Return [x, y] of the center of cell containing provided text 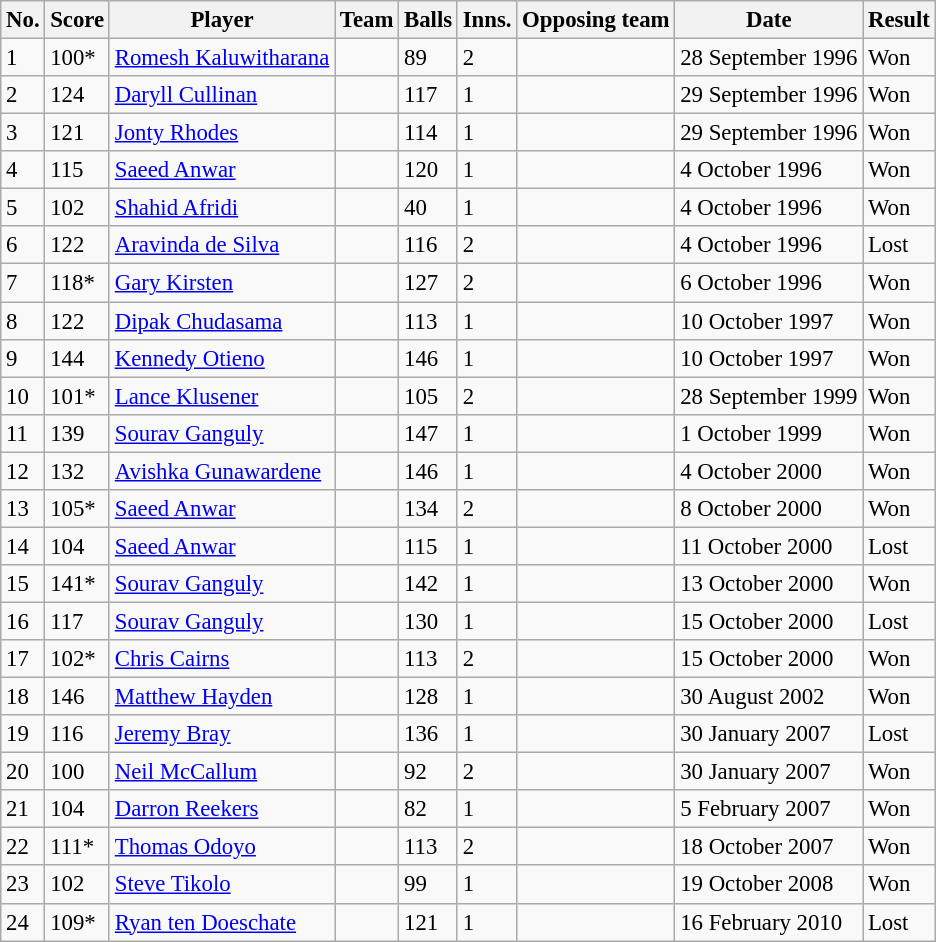
100 [78, 772]
Date [769, 20]
4 October 2000 [769, 471]
92 [428, 772]
82 [428, 809]
19 [23, 734]
16 [23, 621]
21 [23, 809]
134 [428, 509]
13 [23, 509]
23 [23, 885]
Opposing team [596, 20]
Ryan ten Doeschate [222, 922]
Steve Tikolo [222, 885]
132 [78, 471]
Result [900, 20]
4 [23, 170]
142 [428, 584]
8 October 2000 [769, 509]
6 October 1996 [769, 283]
89 [428, 58]
Matthew Hayden [222, 697]
Dipak Chudasama [222, 321]
Daryll Cullinan [222, 95]
5 [23, 208]
144 [78, 358]
136 [428, 734]
15 [23, 584]
130 [428, 621]
Balls [428, 20]
105 [428, 396]
Thomas Odoyo [222, 847]
Team [367, 20]
22 [23, 847]
99 [428, 885]
9 [23, 358]
1 October 1999 [769, 433]
11 [23, 433]
139 [78, 433]
16 February 2010 [769, 922]
Score [78, 20]
10 [23, 396]
124 [78, 95]
100* [78, 58]
105* [78, 509]
Kennedy Otieno [222, 358]
102* [78, 659]
Jeremy Bray [222, 734]
Chris Cairns [222, 659]
Romesh Kaluwitharana [222, 58]
Avishka Gunawardene [222, 471]
28 September 1996 [769, 58]
128 [428, 697]
3 [23, 133]
5 February 2007 [769, 809]
18 October 2007 [769, 847]
141* [78, 584]
Inns. [486, 20]
109* [78, 922]
24 [23, 922]
Lance Klusener [222, 396]
127 [428, 283]
6 [23, 245]
118* [78, 283]
11 October 2000 [769, 546]
Neil McCallum [222, 772]
No. [23, 20]
18 [23, 697]
20 [23, 772]
Aravinda de Silva [222, 245]
101* [78, 396]
8 [23, 321]
28 September 1999 [769, 396]
Jonty Rhodes [222, 133]
Gary Kirsten [222, 283]
111* [78, 847]
Darron Reekers [222, 809]
19 October 2008 [769, 885]
40 [428, 208]
12 [23, 471]
147 [428, 433]
114 [428, 133]
14 [23, 546]
Player [222, 20]
120 [428, 170]
13 October 2000 [769, 584]
7 [23, 283]
17 [23, 659]
30 August 2002 [769, 697]
Shahid Afridi [222, 208]
